Capture the cell that displays the provided text and extract its (x, y) central coordinate. 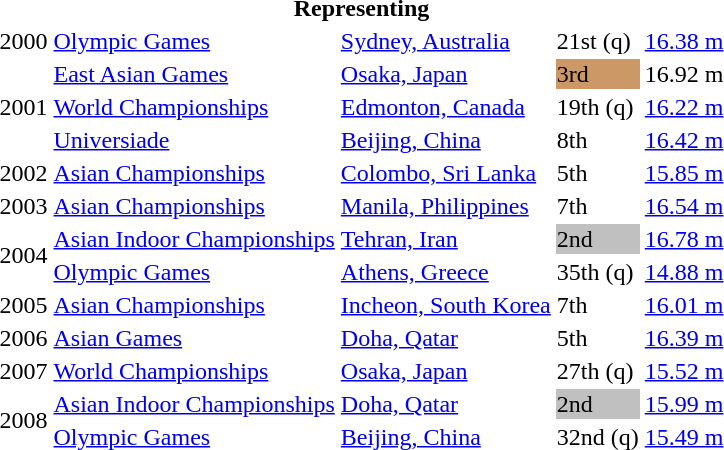
27th (q) (598, 371)
Athens, Greece (446, 272)
Manila, Philippines (446, 206)
Tehran, Iran (446, 239)
Sydney, Australia (446, 41)
21st (q) (598, 41)
3rd (598, 74)
35th (q) (598, 272)
Asian Games (194, 338)
East Asian Games (194, 74)
Universiade (194, 140)
Incheon, South Korea (446, 305)
8th (598, 140)
Edmonton, Canada (446, 107)
19th (q) (598, 107)
Beijing, China (446, 140)
Colombo, Sri Lanka (446, 173)
